Extract the (x, y) coordinate from the center of the cell holding the provided text.  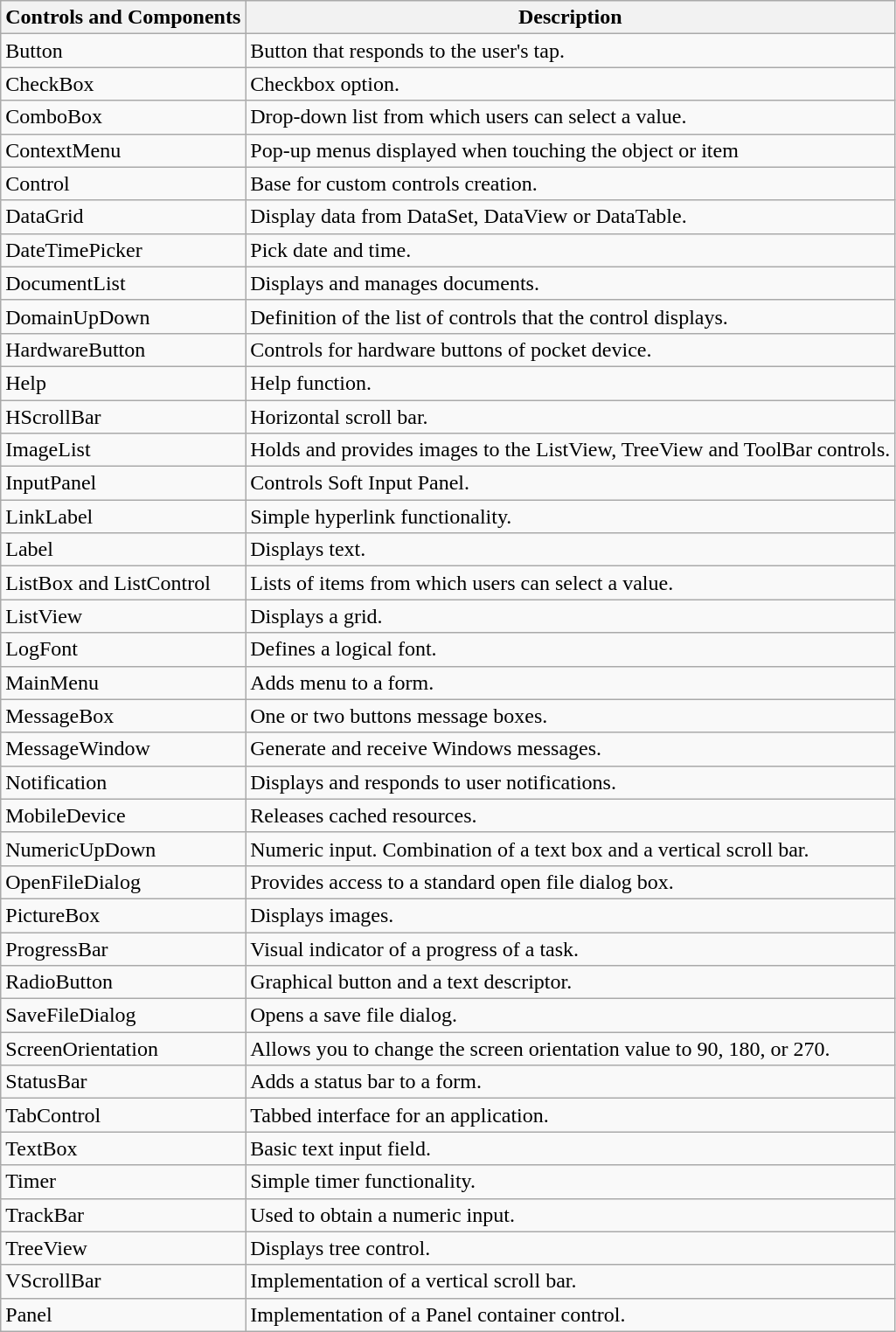
LinkLabel (123, 517)
Label (123, 550)
Drop-down list from which users can select a value. (570, 117)
Pop-up menus displayed when touching the object or item (570, 150)
Timer (123, 1182)
StatusBar (123, 1082)
Implementation of a vertical scroll bar. (570, 1281)
Visual indicator of a progress of a task. (570, 948)
Controls Soft Input Panel. (570, 483)
DataGrid (123, 217)
LogFont (123, 649)
Control (123, 184)
DomainUpDown (123, 316)
VScrollBar (123, 1281)
Help function. (570, 383)
Definition of the list of controls that the control displays. (570, 316)
CheckBox (123, 84)
HScrollBar (123, 417)
Releases cached resources. (570, 815)
Lists of items from which users can select a value. (570, 583)
Tabbed interface for an application. (570, 1115)
Notification (123, 782)
RadioButton (123, 982)
MobileDevice (123, 815)
Simple timer functionality. (570, 1182)
TreeView (123, 1248)
DocumentList (123, 283)
PictureBox (123, 915)
NumericUpDown (123, 849)
MainMenu (123, 683)
Generate and receive Windows messages. (570, 749)
OpenFileDialog (123, 882)
Basic text input field. (570, 1148)
InputPanel (123, 483)
Allows you to change the screen orientation value to 90, 180, or 270. (570, 1049)
Displays tree control. (570, 1248)
Displays text. (570, 550)
Base for custom controls creation. (570, 184)
Button (123, 51)
Controls for hardware buttons of pocket device. (570, 350)
One or two buttons message boxes. (570, 716)
ScreenOrientation (123, 1049)
Button that responds to the user's tap. (570, 51)
Implementation of a Panel container control. (570, 1315)
DateTimePicker (123, 250)
Displays and manages documents. (570, 283)
TextBox (123, 1148)
Displays images. (570, 915)
ListBox and ListControl (123, 583)
Display data from DataSet, DataView or DataTable. (570, 217)
TrackBar (123, 1215)
Graphical button and a text descriptor. (570, 982)
Holds and provides images to the ListView, TreeView and ToolBar controls. (570, 450)
ComboBox (123, 117)
Pick date and time. (570, 250)
Numeric input. Combination of a text box and a vertical scroll bar. (570, 849)
Help (123, 383)
Horizontal scroll bar. (570, 417)
Used to obtain a numeric input. (570, 1215)
Provides access to a standard open file dialog box. (570, 882)
Simple hyperlink functionality. (570, 517)
MessageBox (123, 716)
Checkbox option. (570, 84)
ImageList (123, 450)
Adds a status bar to a form. (570, 1082)
Controls and Components (123, 17)
HardwareButton (123, 350)
MessageWindow (123, 749)
TabControl (123, 1115)
SaveFileDialog (123, 1016)
Opens a save file dialog. (570, 1016)
ListView (123, 616)
Adds menu to a form. (570, 683)
ContextMenu (123, 150)
Displays and responds to user notifications. (570, 782)
Description (570, 17)
Panel (123, 1315)
ProgressBar (123, 948)
Displays a grid. (570, 616)
Defines a logical font. (570, 649)
